Search for the cell housing the specified text and yield its (X, Y) center coordinate. 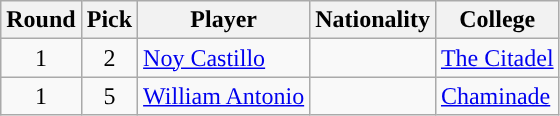
Player (224, 20)
Noy Castillo (224, 58)
Nationality (373, 20)
2 (109, 58)
Pick (109, 20)
Chaminade (497, 96)
Round (41, 20)
College (497, 20)
William Antonio (224, 96)
The Citadel (497, 58)
5 (109, 96)
